Capture the cell that displays the provided text and extract its [x, y] central coordinate. 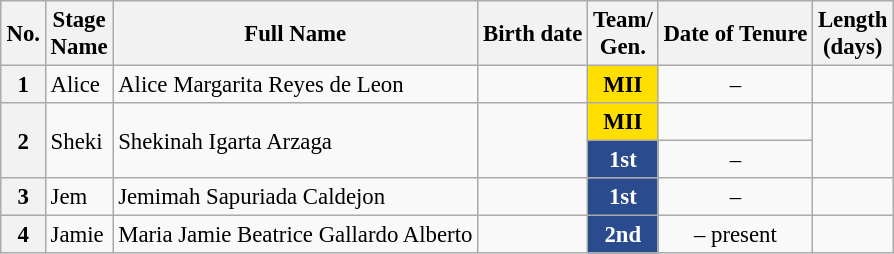
– present [735, 235]
3 [23, 197]
Jem [79, 197]
Team/Gen. [624, 34]
2nd [624, 235]
Alice Margarita Reyes de Leon [296, 85]
4 [23, 235]
Jemimah Sapuriada Caldejon [296, 197]
2 [23, 140]
Date of Tenure [735, 34]
Maria Jamie Beatrice Gallardo Alberto [296, 235]
Full Name [296, 34]
Sheki [79, 140]
Jamie [79, 235]
Length(days) [853, 34]
1 [23, 85]
Shekinah Igarta Arzaga [296, 140]
Birth date [533, 34]
Alice [79, 85]
StageName [79, 34]
No. [23, 34]
